Locate the cell with the specified text and output its (x, y) center coordinate. 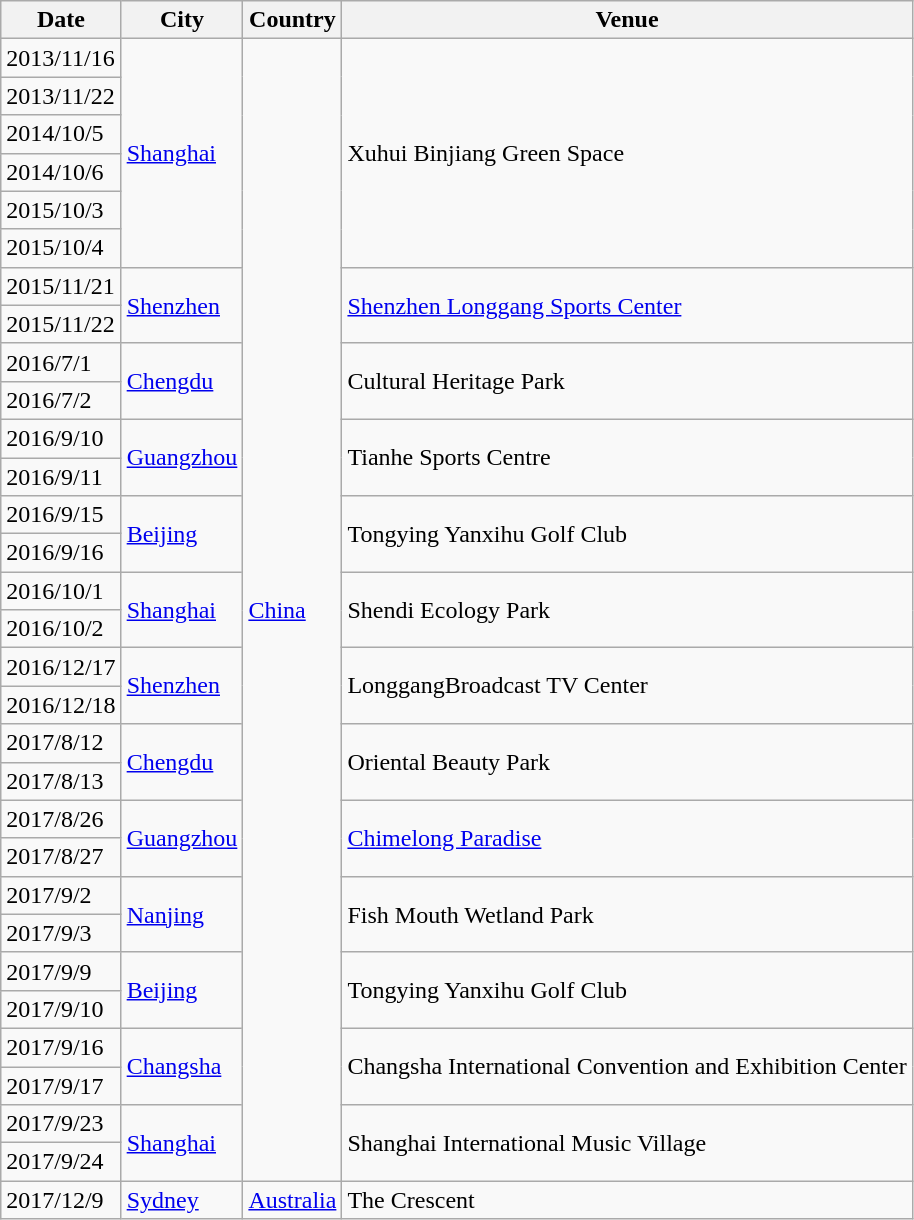
2017/12/9 (61, 1200)
2016/9/10 (61, 438)
Shenzhen Longgang Sports Center (627, 305)
China (292, 610)
City (182, 20)
Nanjing (182, 914)
2017/9/16 (61, 1047)
Sydney (182, 1200)
2016/7/2 (61, 400)
Australia (292, 1200)
Date (61, 20)
2017/9/9 (61, 971)
Oriental Beauty Park (627, 762)
Shendi Ecology Park (627, 610)
Chimelong Paradise (627, 838)
LonggangBroadcast TV Center (627, 686)
Venue (627, 20)
2015/10/4 (61, 248)
2017/9/23 (61, 1124)
2016/9/15 (61, 515)
2017/9/10 (61, 1009)
2016/10/2 (61, 629)
2017/8/13 (61, 781)
2013/11/22 (61, 96)
2016/12/18 (61, 705)
2016/9/11 (61, 477)
Country (292, 20)
Changsha (182, 1066)
2015/11/22 (61, 324)
2017/8/12 (61, 743)
2016/12/17 (61, 667)
Changsha International Convention and Exhibition Center (627, 1066)
2017/9/3 (61, 933)
2017/9/24 (61, 1162)
2017/9/17 (61, 1085)
2016/7/1 (61, 362)
2015/11/21 (61, 286)
2014/10/6 (61, 172)
Tianhe Sports Centre (627, 457)
2016/9/16 (61, 553)
Shanghai International Music Village (627, 1143)
2017/8/26 (61, 819)
Xuhui Binjiang Green Space (627, 153)
2013/11/16 (61, 58)
2014/10/5 (61, 134)
Fish Mouth Wetland Park (627, 914)
2017/8/27 (61, 857)
2016/10/1 (61, 591)
Cultural Heritage Park (627, 381)
2017/9/2 (61, 895)
2015/10/3 (61, 210)
The Crescent (627, 1200)
